Scan for the cell matching the given text and deliver its (X, Y) coordinate at center. 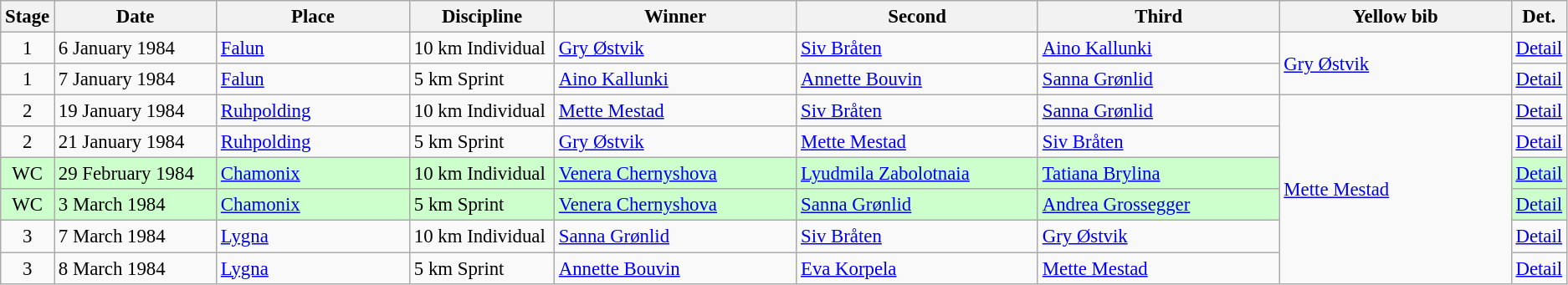
Lyudmila Zabolotnaia (917, 174)
19 January 1984 (135, 111)
Andrea Grossegger (1158, 205)
3 March 1984 (135, 205)
Eva Korpela (917, 268)
21 January 1984 (135, 142)
Third (1158, 17)
Discipline (482, 17)
Winner (674, 17)
29 February 1984 (135, 174)
Date (135, 17)
Place (313, 17)
Second (917, 17)
Det. (1539, 17)
Tatiana Brylina (1158, 174)
7 January 1984 (135, 79)
8 March 1984 (135, 268)
6 January 1984 (135, 48)
7 March 1984 (135, 237)
Stage (28, 17)
Yellow bib (1396, 17)
